Detect which cell encompasses the target text, then output its (x, y) center coordinate. 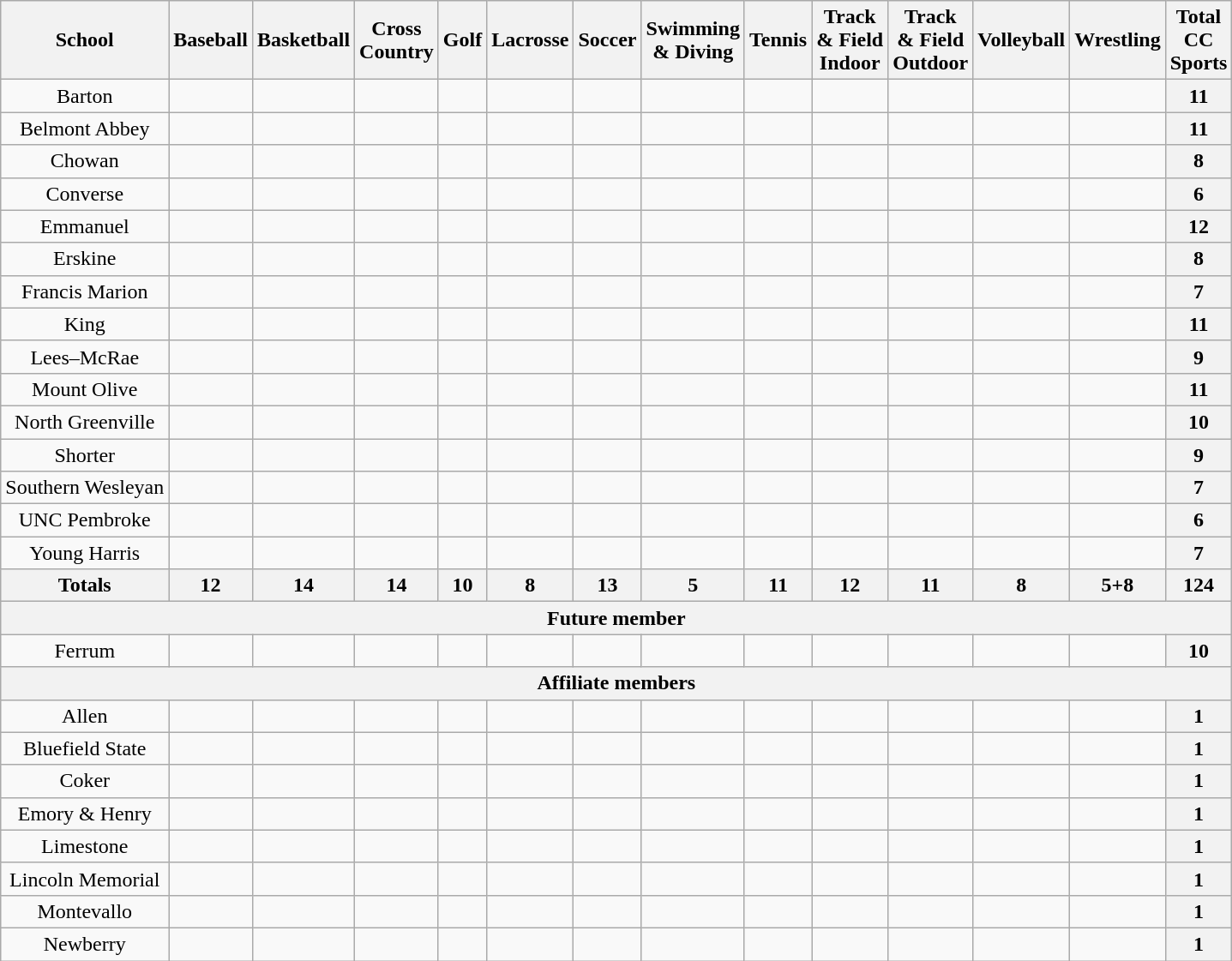
Volleyball (1022, 40)
Wrestling (1118, 40)
Bluefield State (85, 748)
Lees–McRae (85, 357)
13 (607, 586)
Lacrosse (530, 40)
North Greenville (85, 422)
5 (693, 586)
Erskine (85, 259)
Shorter (85, 455)
CrossCountry (397, 40)
Montevallo (85, 911)
Young Harris (85, 553)
Lincoln Memorial (85, 879)
Basketball (303, 40)
Affiliate members (616, 683)
Francis Marion (85, 291)
5+8 (1118, 586)
Limestone (85, 846)
Track& FieldOutdoor (931, 40)
TotalCCSports (1199, 40)
UNC Pembroke (85, 520)
Newberry (85, 944)
Barton (85, 96)
124 (1199, 586)
Allen (85, 716)
Emmanuel (85, 226)
Future member (616, 618)
Coker (85, 781)
Chowan (85, 161)
School (85, 40)
Converse (85, 194)
Swimming& Diving (693, 40)
Ferrum (85, 651)
Mount Olive (85, 389)
Emory & Henry (85, 814)
Belmont Abbey (85, 129)
Totals (85, 586)
Southern Wesleyan (85, 488)
Soccer (607, 40)
Track& FieldIndoor (850, 40)
Baseball (211, 40)
King (85, 324)
Golf (462, 40)
Tennis (778, 40)
